Return (x, y) of the center of cell containing provided text 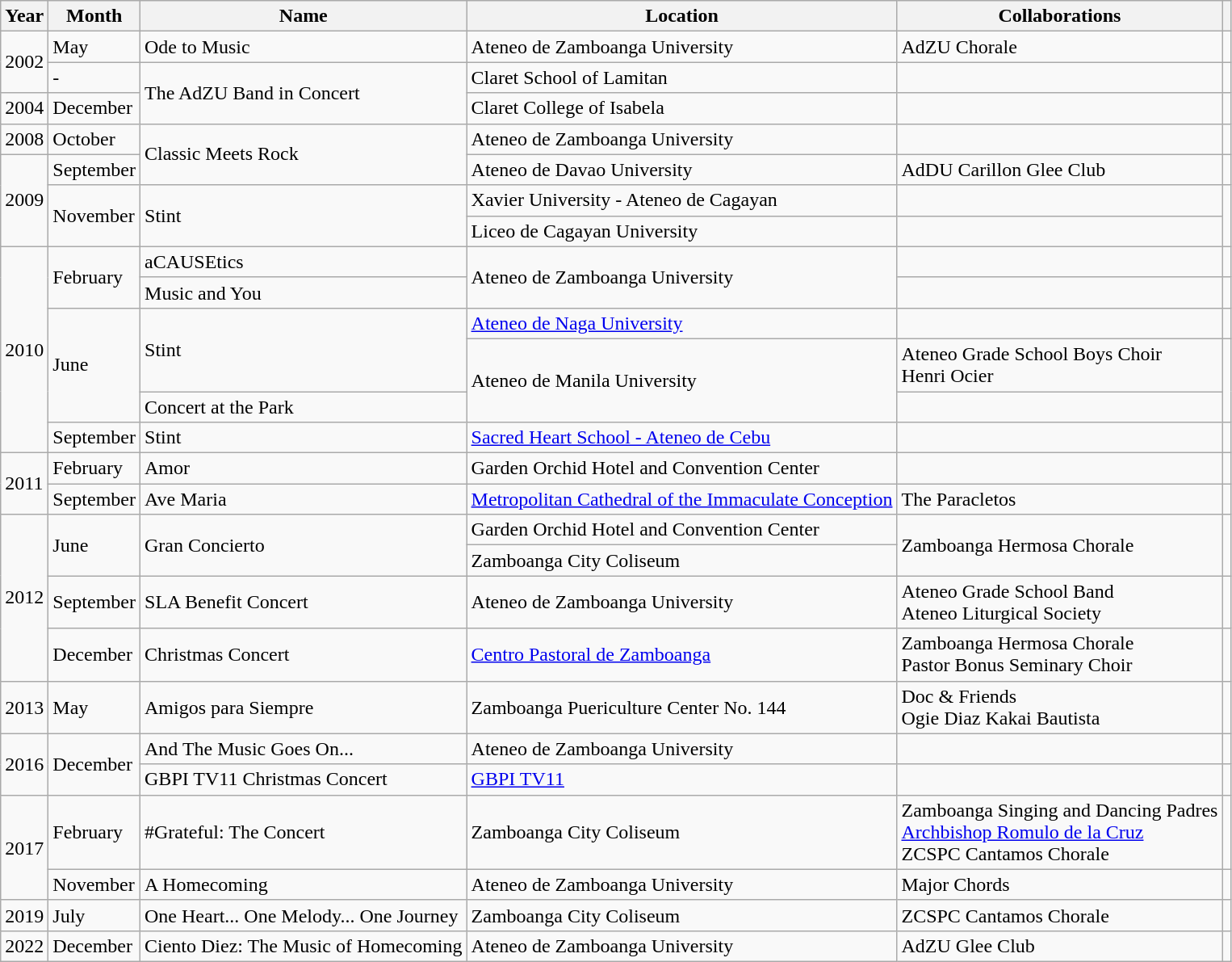
A Homecoming (304, 884)
Christmas Concert (304, 654)
2010 (24, 349)
Major Chords (1059, 884)
Collaborations (1059, 16)
2004 (24, 108)
Zamboanga Puericulture Center No. 144 (681, 708)
Metropolitan Cathedral of the Immaculate Conception (681, 499)
Name (304, 16)
Music and You (304, 292)
Claret School of Lamitan (681, 78)
AdZU Chorale (1059, 47)
Ateneo de Naga University (681, 323)
SLA Benefit Concert (304, 603)
GBPI TV11 (681, 779)
Xavier University - Ateneo de Cagayan (681, 200)
Gran Concierto (304, 545)
2002 (24, 62)
Ave Maria (304, 499)
2019 (24, 915)
Zamboanga Singing and Dancing PadresArchbishop Romulo de la CruzZCSPC Cantamos Chorale (1059, 832)
aCAUSEtics (304, 262)
AdZU Glee Club (1059, 946)
Month (94, 16)
2011 (24, 484)
Liceo de Cagayan University (681, 231)
The AdZU Band in Concert (304, 93)
2012 (24, 598)
Doc & FriendsOgie Diaz Kakai Bautista (1059, 708)
Centro Pastoral de Zamboanga (681, 654)
Claret College of Isabela (681, 108)
2009 (24, 200)
Amigos para Siempre (304, 708)
#Grateful: The Concert (304, 832)
ZCSPC Cantamos Chorale (1059, 915)
Year (24, 16)
Ateneo de Manila University (681, 380)
Zamboanga Hermosa ChoralePastor Bonus Seminary Choir (1059, 654)
2013 (24, 708)
Zamboanga Hermosa Chorale (1059, 545)
Classic Meets Rock (304, 154)
Concert at the Park (304, 406)
- (94, 78)
Ateneo Grade School BandAteneo Liturgical Society (1059, 603)
2008 (24, 139)
One Heart... One Melody... One Journey (304, 915)
Ciento Diez: The Music of Homecoming (304, 946)
2016 (24, 764)
Ateneo de Davao University (681, 170)
2017 (24, 847)
Amor (304, 468)
Sacred Heart School - Ateneo de Cebu (681, 438)
AdDU Carillon Glee Club (1059, 170)
2022 (24, 946)
GBPI TV11 Christmas Concert (304, 779)
The Paracletos (1059, 499)
July (94, 915)
And The Music Goes On... (304, 749)
October (94, 139)
Location (681, 16)
Ateneo Grade School Boys ChoirHenri Ocier (1059, 365)
Ode to Music (304, 47)
